Extract the [x, y] coordinate from the center of the cell holding the provided text.  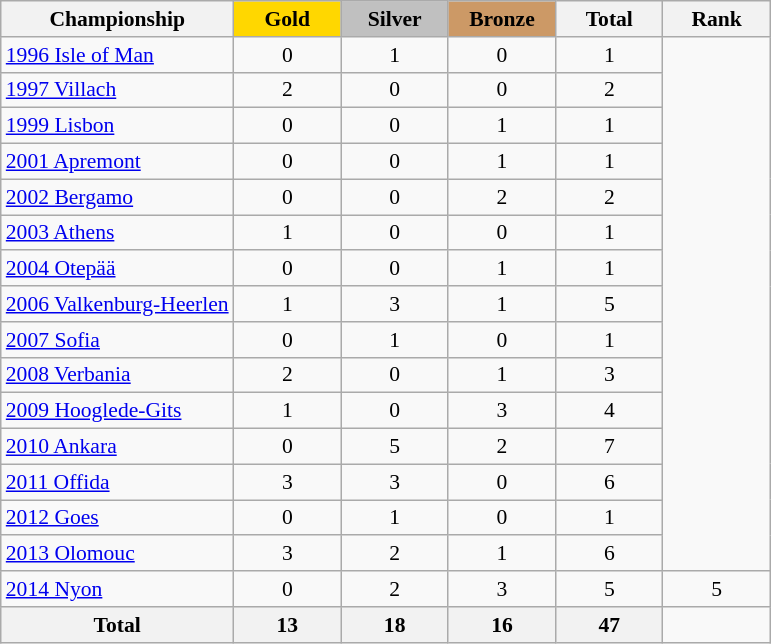
2004 Otepää [118, 269]
2013 Olomouc [118, 554]
2010 Ankara [118, 447]
2006 Valkenburg-Heerlen [118, 304]
2007 Sofia [118, 340]
47 [610, 625]
Rank [716, 19]
7 [610, 447]
1996 Isle of Man [118, 55]
2003 Athens [118, 233]
2011 Offida [118, 482]
Bronze [502, 19]
13 [288, 625]
Gold [288, 19]
2014 Nyon [118, 589]
2001 Apremont [118, 162]
16 [502, 625]
Championship [118, 19]
2008 Verbania [118, 375]
1997 Villach [118, 90]
2009 Hooglede-Gits [118, 411]
Silver [394, 19]
2012 Goes [118, 518]
2002 Bergamo [118, 197]
1999 Lisbon [118, 126]
18 [394, 625]
4 [610, 411]
